Locate the cell with the specified text and output its [x, y] center coordinate. 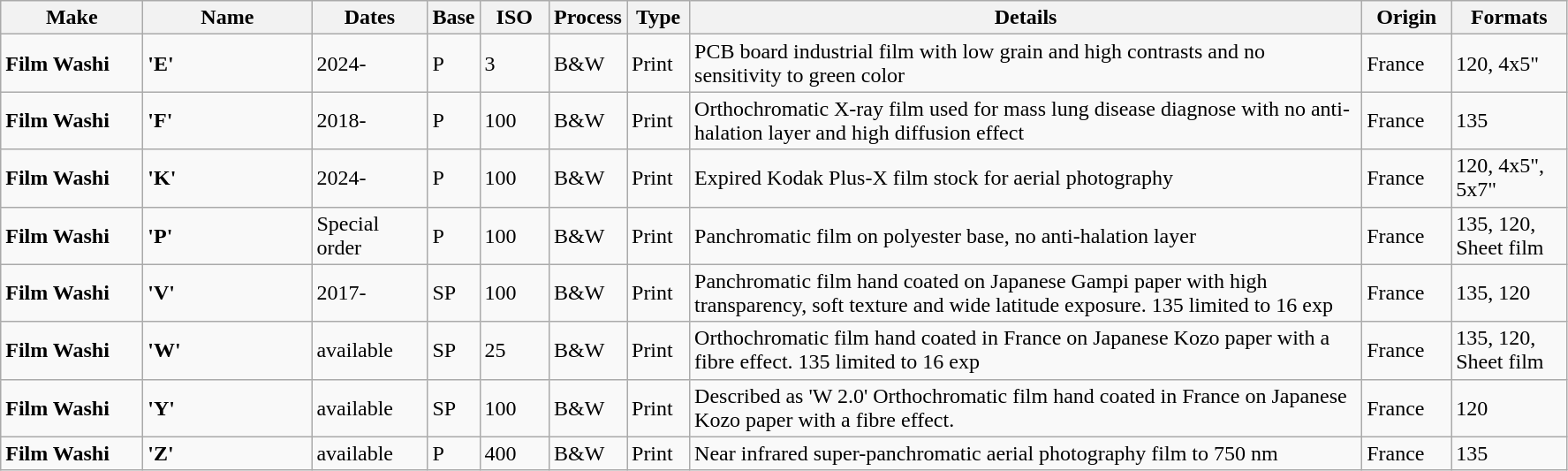
Panchromatic film hand coated on Japanese Gampi paper with high transparency, soft texture and wide latitude exposure. 135 limited to 16 exp [1026, 293]
25 [514, 350]
Details [1026, 18]
3 [514, 64]
Near infrared super-panchromatic aerial photography film to 750 nm [1026, 453]
Described as 'W 2.0' Orthochromatic film hand coated in France on Japanese Kozo paper with a fibre effect. [1026, 408]
Type [659, 18]
Origin [1406, 18]
Expired Kodak Plus-X film stock for aerial photography [1026, 179]
Base [454, 18]
Orthochromatic X-ray film used for mass lung disease diagnose with no anti-halation layer and high diffusion effect [1026, 120]
'V' [228, 293]
'Y' [228, 408]
'P' [228, 235]
'E' [228, 64]
'W' [228, 350]
Formats [1509, 18]
135, 120 [1509, 293]
Special order [369, 235]
Process [588, 18]
400 [514, 453]
2017- [369, 293]
120, 4x5" [1509, 64]
Orthochromatic film hand coated in France on Japanese Kozo paper with a fibre effect. 135 limited to 16 exp [1026, 350]
120 [1509, 408]
Make [72, 18]
'K' [228, 179]
Panchromatic film on polyester base, no anti-halation layer [1026, 235]
Dates [369, 18]
ISO [514, 18]
2018- [369, 120]
'F' [228, 120]
120, 4x5", 5x7" [1509, 179]
'Z' [228, 453]
Name [228, 18]
PCB board industrial film with low grain and high contrasts and no sensitivity to green color [1026, 64]
